Identify which cell holds the provided text, then report its (X, Y) central coordinate. 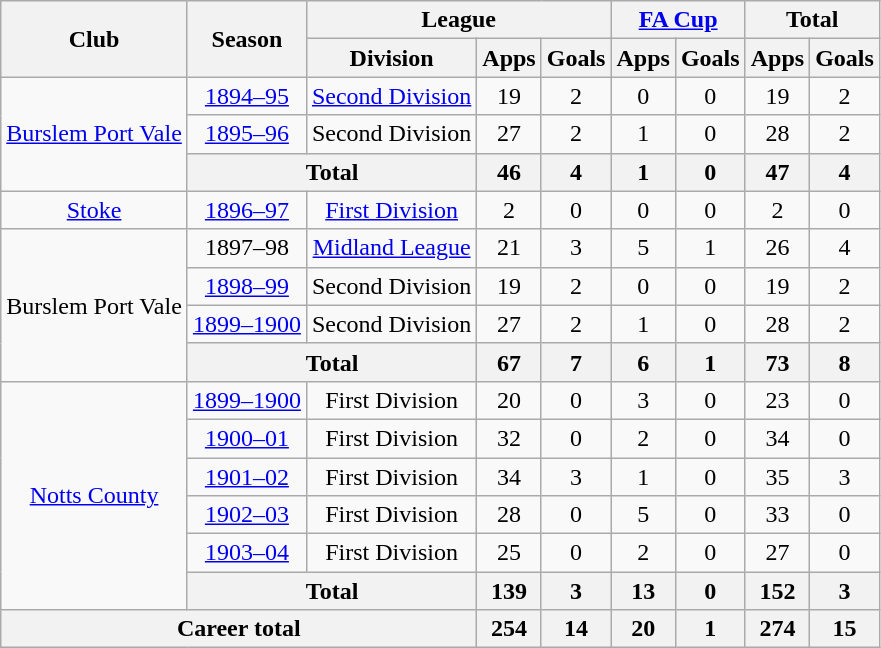
67 (509, 362)
8 (845, 362)
1897–98 (246, 248)
League (458, 20)
1896–97 (246, 210)
73 (777, 362)
26 (777, 248)
Midland League (391, 248)
Stoke (94, 210)
Club (94, 39)
13 (643, 591)
7 (576, 362)
Division (391, 58)
254 (509, 629)
46 (509, 172)
274 (777, 629)
15 (845, 629)
47 (777, 172)
1894–95 (246, 96)
139 (509, 591)
14 (576, 629)
1895–96 (246, 134)
35 (777, 477)
152 (777, 591)
1901–02 (246, 477)
32 (509, 438)
23 (777, 400)
1903–04 (246, 553)
25 (509, 553)
Notts County (94, 495)
Career total (239, 629)
1900–01 (246, 438)
1902–03 (246, 515)
21 (509, 248)
1898–99 (246, 286)
Season (246, 39)
6 (643, 362)
FA Cup (678, 20)
33 (777, 515)
